Pinpoint the cell where the given text exists, returning its (x, y) midpoint coordinate. 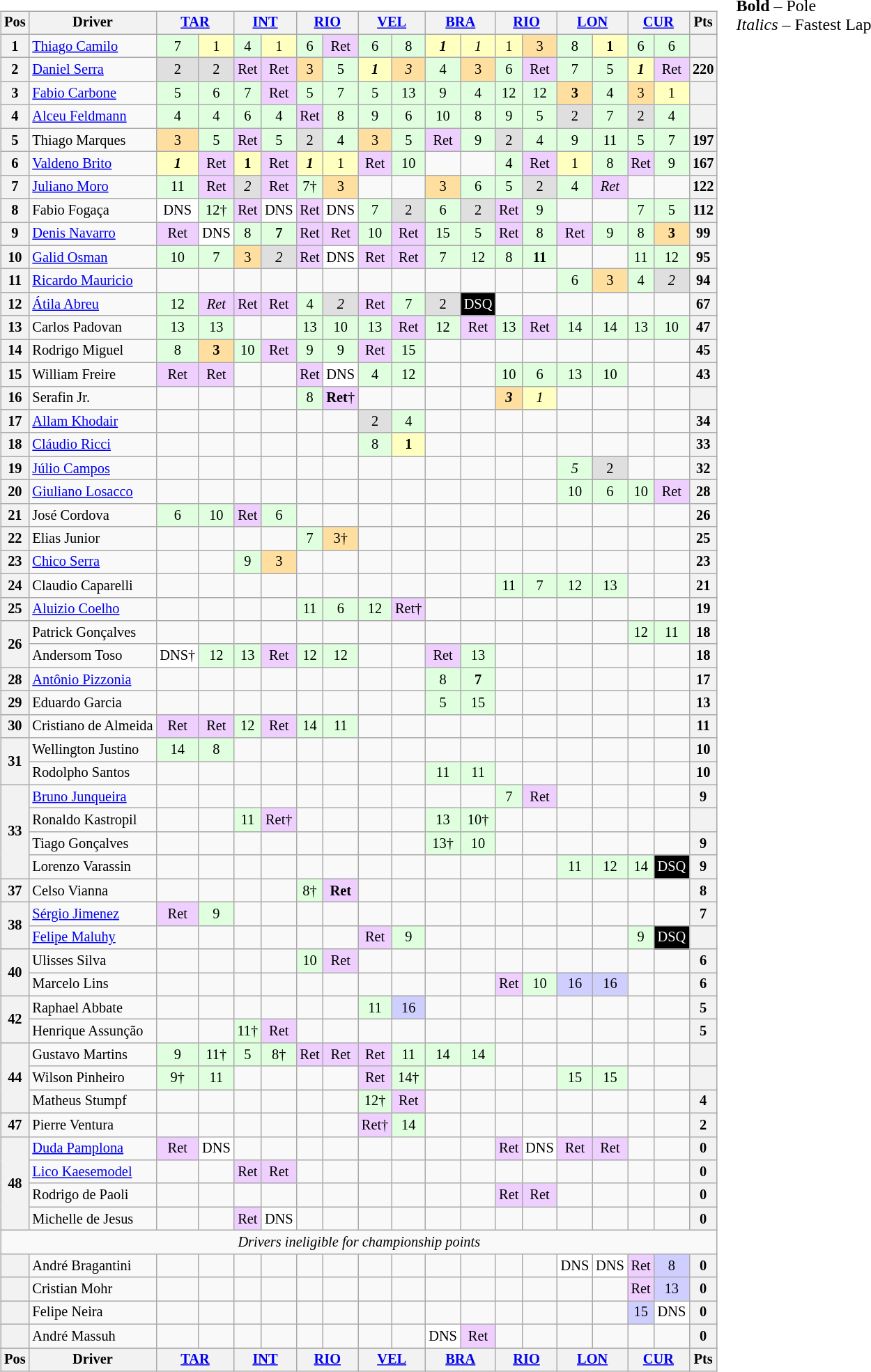
Drivers ineligible for championship points (359, 1242)
99 (703, 234)
Carlos Padovan (92, 327)
34 (703, 422)
10† (478, 820)
7† (310, 187)
14† (408, 1078)
40 (15, 973)
Juliano Moro (92, 187)
30 (15, 726)
Fabio Fogaça (92, 210)
Tiago Gonçalves (92, 844)
Ulisses Silva (92, 961)
Raphael Abbate (92, 1008)
48 (15, 1183)
Alceu Feldmann (92, 116)
Sérgio Jimenez (92, 914)
Fabio Carbone (92, 93)
Michelle de Jesus (92, 1219)
Rodolpho Santos (92, 773)
43 (703, 374)
Felipe Neira (92, 1313)
3† (341, 539)
Wilson Pinheiro (92, 1078)
Marcelo Lins (92, 985)
Ronaldo Kastropil (92, 820)
220 (703, 70)
Claudio Caparelli (92, 585)
Eduardo Garcia (92, 703)
Allam Khodair (92, 422)
Chico Serra (92, 562)
Henrique Assunção (92, 1031)
Rodrigo Miguel (92, 351)
José Cordova (92, 515)
Antônio Pizzonia (92, 679)
122 (703, 187)
Aluizio Coelho (92, 609)
9† (177, 1078)
Átila Abreu (92, 305)
Galid Osman (92, 257)
Valdeno Brito (92, 164)
37 (15, 891)
André Bragantini (92, 1265)
Bruno Junqueira (92, 796)
67 (703, 305)
44 (15, 1079)
197 (703, 140)
167 (703, 164)
20 (15, 492)
Cristiano de Almeida (92, 726)
Elias Junior (92, 539)
112 (703, 210)
Felipe Maluhy (92, 937)
Thiago Camilo (92, 46)
Lico Kaesemodel (92, 1172)
31 (15, 761)
Júlio Campos (92, 468)
Celso Vianna (92, 891)
Patrick Gonçalves (92, 633)
William Freire (92, 374)
André Massuh (92, 1336)
Andersom Toso (92, 656)
24 (15, 585)
Thiago Marques (92, 140)
22 (15, 539)
32 (703, 468)
Giuliano Losacco (92, 492)
Wellington Justino (92, 750)
94 (703, 281)
Duda Pamplona (92, 1148)
Pierre Ventura (92, 1125)
29 (15, 703)
13† (442, 844)
42 (15, 1019)
95 (703, 257)
Cristian Mohr (92, 1289)
DNS† (177, 656)
Serafin Jr. (92, 398)
Lorenzo Varassin (92, 867)
Gustavo Martins (92, 1055)
Denis Navarro (92, 234)
Ricardo Mauricio (92, 281)
38 (15, 925)
Matheus Stumpf (92, 1102)
45 (703, 351)
Rodrigo de Paoli (92, 1195)
Daniel Serra (92, 70)
Cláudio Ricci (92, 445)
